From the cell containing the given text, extract its center point as [x, y] coordinate. 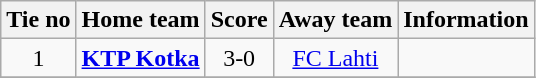
3-0 [239, 58]
Tie no [38, 20]
Score [239, 20]
Information [466, 20]
1 [38, 58]
FC Lahti [336, 58]
Home team [140, 20]
KTP Kotka [140, 58]
Away team [336, 20]
